Return the [X, Y] coordinate for the center point of the cell that contains the specified text.  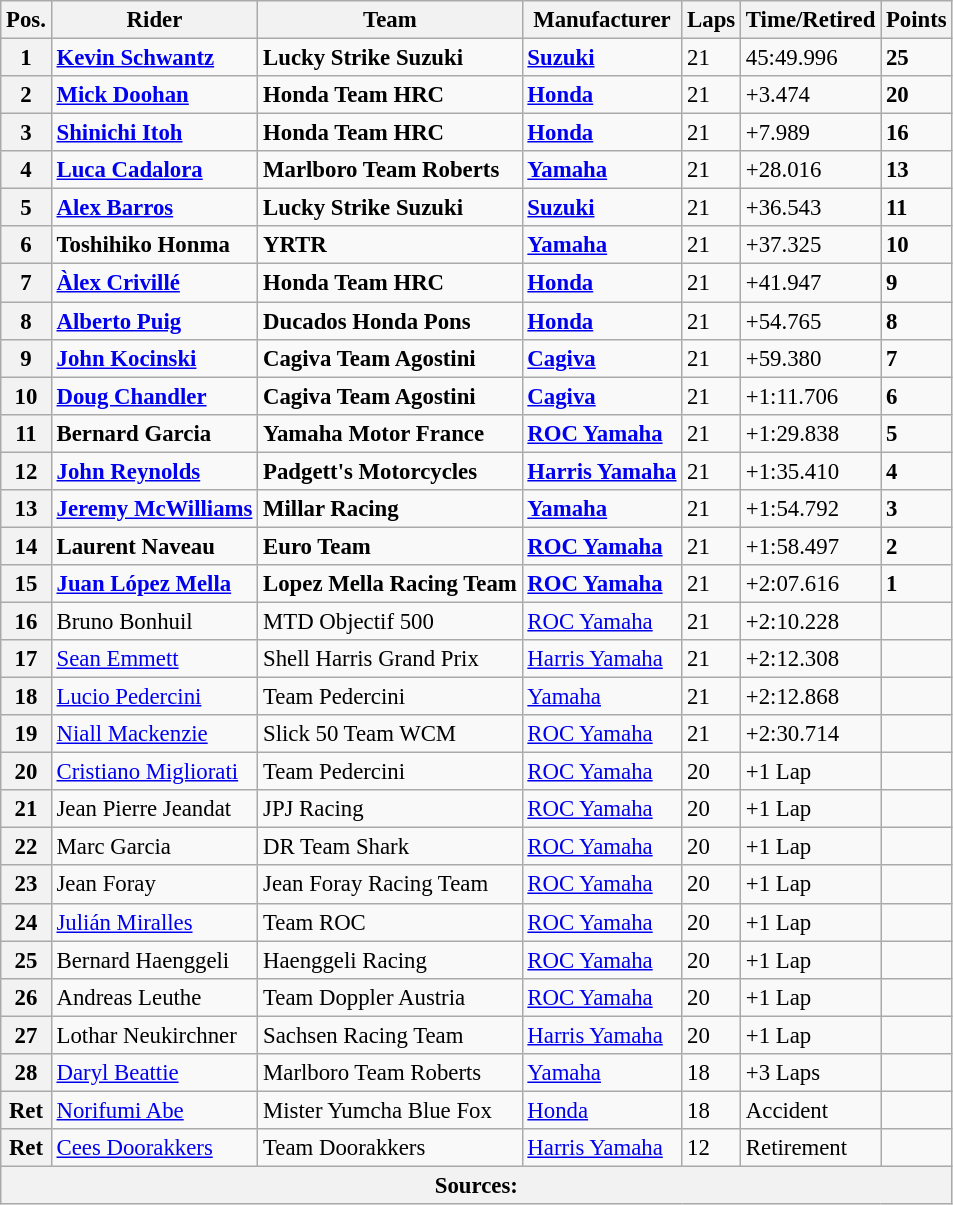
+2:10.228 [811, 621]
Luca Cadalora [154, 170]
Jeremy McWilliams [154, 509]
Jean Foray Racing Team [390, 885]
+7.989 [811, 133]
+59.380 [811, 358]
Lucio Pedercini [154, 697]
Alberto Puig [154, 321]
+1:35.410 [811, 471]
JPJ Racing [390, 809]
Accident [811, 1110]
Niall Mackenzie [154, 734]
+2:07.616 [811, 584]
Slick 50 Team WCM [390, 734]
Ducados Honda Pons [390, 321]
Sachsen Racing Team [390, 1035]
Cees Doorakkers [154, 1148]
Shell Harris Grand Prix [390, 659]
Bernard Haenggeli [154, 960]
+28.016 [811, 170]
Toshihiko Honma [154, 245]
+3 Laps [811, 1073]
Points [916, 20]
24 [26, 922]
14 [26, 546]
Padgett's Motorcycles [390, 471]
Norifumi Abe [154, 1110]
15 [26, 584]
+1:58.497 [811, 546]
John Kocinski [154, 358]
19 [26, 734]
Team ROC [390, 922]
Team [390, 20]
Juan López Mella [154, 584]
Mick Doohan [154, 95]
26 [26, 997]
Time/Retired [811, 20]
Mister Yumcha Blue Fox [390, 1110]
Sean Emmett [154, 659]
+1:29.838 [811, 433]
Manufacturer [602, 20]
MTD Objectif 500 [390, 621]
Shinichi Itoh [154, 133]
22 [26, 847]
+37.325 [811, 245]
Laurent Naveau [154, 546]
Bernard Garcia [154, 433]
Jean Foray [154, 885]
Team Doorakkers [390, 1148]
Retirement [811, 1148]
Alex Barros [154, 208]
45:49.996 [811, 58]
+2:30.714 [811, 734]
Lothar Neukirchner [154, 1035]
Andreas Leuthe [154, 997]
Kevin Schwantz [154, 58]
28 [26, 1073]
Sources: [476, 1185]
Euro Team [390, 546]
YRTR [390, 245]
Pos. [26, 20]
DR Team Shark [390, 847]
27 [26, 1035]
Cristiano Migliorati [154, 772]
Doug Chandler [154, 396]
Daryl Beattie [154, 1073]
+2:12.308 [811, 659]
+54.765 [811, 321]
Millar Racing [390, 509]
Laps [712, 20]
+2:12.868 [811, 697]
+36.543 [811, 208]
+41.947 [811, 283]
+1:11.706 [811, 396]
John Reynolds [154, 471]
Marc Garcia [154, 847]
Julián Miralles [154, 922]
Rider [154, 20]
Team Doppler Austria [390, 997]
Yamaha Motor France [390, 433]
Lopez Mella Racing Team [390, 584]
Àlex Crivillé [154, 283]
+3.474 [811, 95]
23 [26, 885]
Bruno Bonhuil [154, 621]
Haenggeli Racing [390, 960]
17 [26, 659]
Jean Pierre Jeandat [154, 809]
+1:54.792 [811, 509]
